Search for the cell housing the specified text and yield its [X, Y] center coordinate. 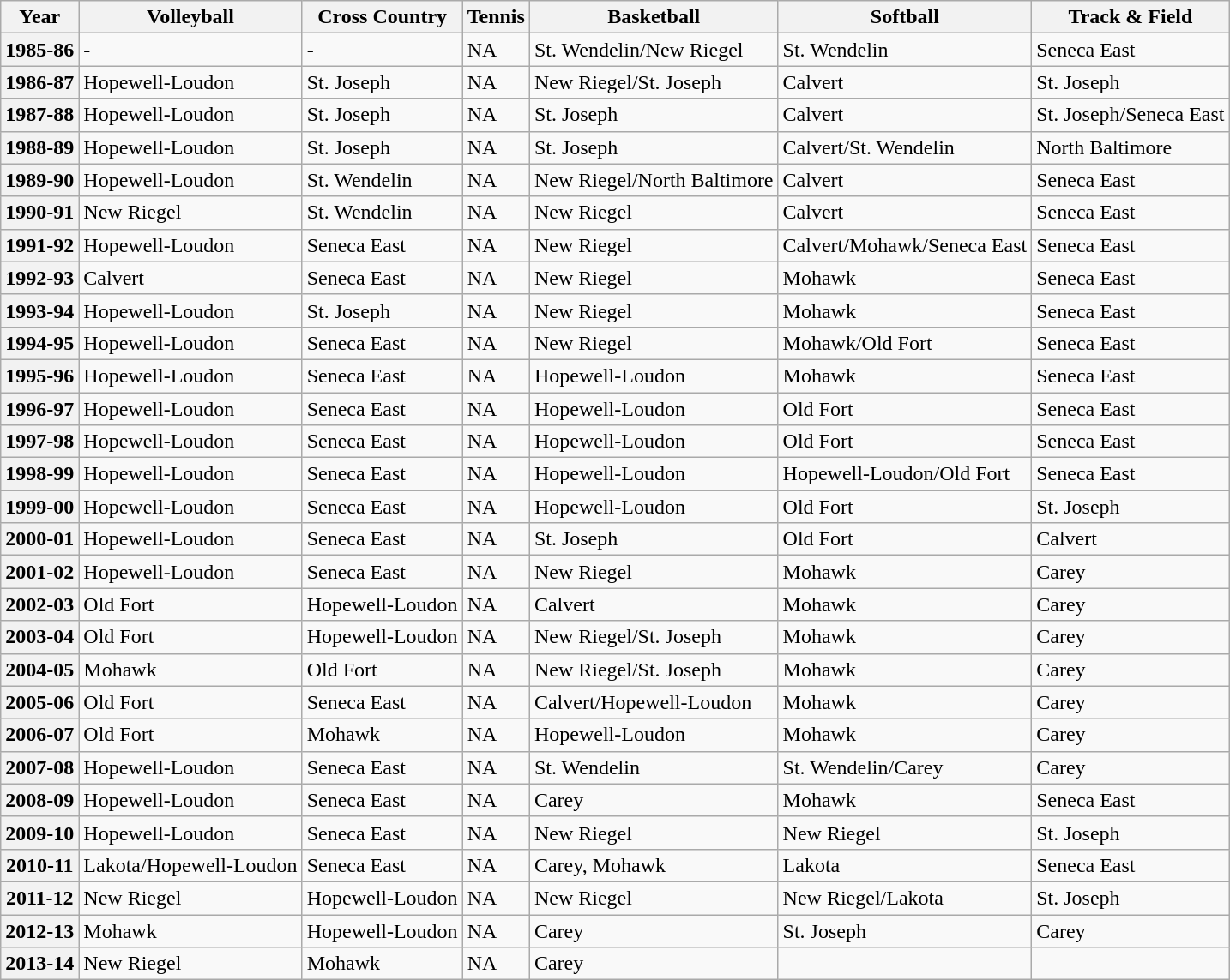
1999-00 [39, 507]
2000-01 [39, 539]
2012-13 [39, 930]
2003-04 [39, 637]
2007-08 [39, 767]
Year [39, 17]
1992-93 [39, 278]
Softball [905, 17]
2011-12 [39, 898]
Lakota [905, 865]
Calvert/St. Wendelin [905, 147]
1998-99 [39, 474]
1986-87 [39, 82]
2005-06 [39, 702]
New Riegel/Lakota [905, 898]
1997-98 [39, 442]
Hopewell-Loudon/Old Fort [905, 474]
New Riegel/North Baltimore [654, 180]
Basketball [654, 17]
1991-92 [39, 245]
St. Wendelin/New Riegel [654, 50]
2009-10 [39, 833]
1993-94 [39, 310]
1987-88 [39, 115]
1990-91 [39, 213]
Calvert/Hopewell-Loudon [654, 702]
1995-96 [39, 376]
2001-02 [39, 572]
Calvert/Mohawk/Seneca East [905, 245]
Carey, Mohawk [654, 865]
1989-90 [39, 180]
St. Joseph/Seneca East [1131, 115]
Volleyball [190, 17]
St. Wendelin/Carey [905, 767]
1996-97 [39, 409]
2013-14 [39, 964]
2004-05 [39, 670]
2002-03 [39, 604]
2006-07 [39, 735]
Mohawk/Old Fort [905, 343]
1985-86 [39, 50]
North Baltimore [1131, 147]
Track & Field [1131, 17]
1994-95 [39, 343]
Lakota/Hopewell-Loudon [190, 865]
2008-09 [39, 800]
Cross Country [383, 17]
2010-11 [39, 865]
Tennis [496, 17]
1988-89 [39, 147]
